Identify which cell holds the provided text, then report its (X, Y) central coordinate. 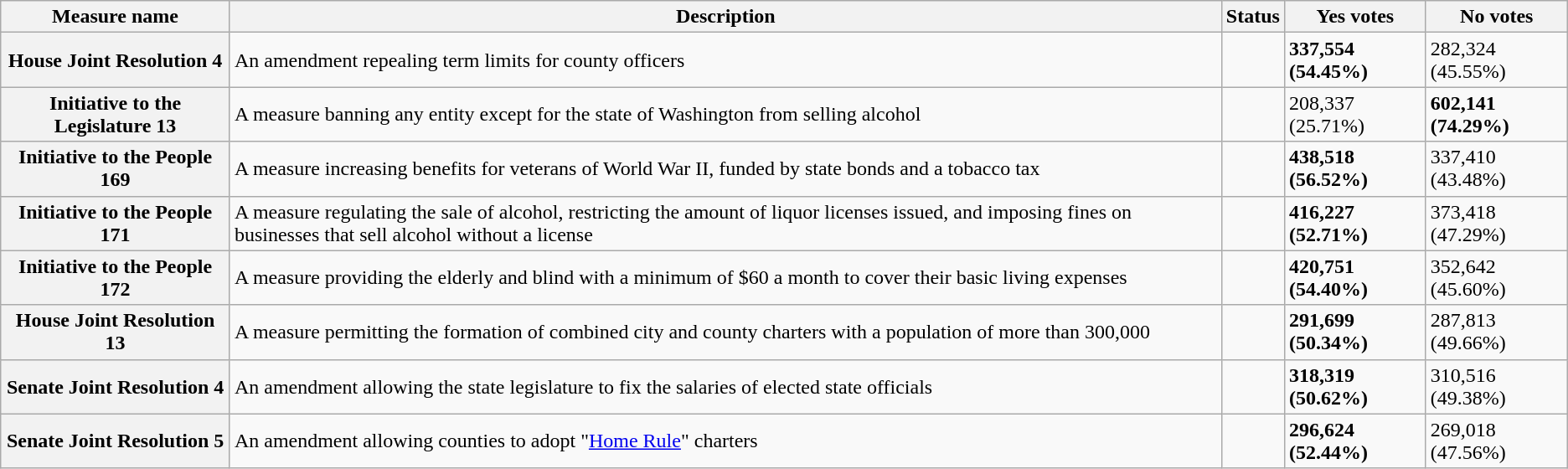
Initiative to the Legislature 13 (116, 114)
Yes votes (1355, 17)
208,337 (25.71%) (1355, 114)
416,227 (52.71%) (1355, 223)
318,319 (50.62%) (1355, 387)
310,516 (49.38%) (1496, 387)
Initiative to the People 169 (116, 169)
A measure permitting the formation of combined city and county charters with a population of more than 300,000 (725, 332)
No votes (1496, 17)
373,418 (47.29%) (1496, 223)
602,141 (74.29%) (1496, 114)
296,624 (52.44%) (1355, 441)
269,018 (47.56%) (1496, 441)
Initiative to the People 172 (116, 278)
An amendment allowing counties to adopt "Home Rule" charters (725, 441)
Senate Joint Resolution 4 (116, 387)
A measure banning any entity except for the state of Washington from selling alcohol (725, 114)
An amendment repealing term limits for county officers (725, 60)
A measure increasing benefits for veterans of World War II, funded by state bonds and a tobacco tax (725, 169)
291,699 (50.34%) (1355, 332)
Status (1253, 17)
337,554 (54.45%) (1355, 60)
Description (725, 17)
438,518 (56.52%) (1355, 169)
Measure name (116, 17)
An amendment allowing the state legislature to fix the salaries of elected state officials (725, 387)
352,642 (45.60%) (1496, 278)
A measure providing the elderly and blind with a minimum of $60 a month to cover their basic living expenses (725, 278)
House Joint Resolution 4 (116, 60)
282,324 (45.55%) (1496, 60)
420,751 (54.40%) (1355, 278)
Senate Joint Resolution 5 (116, 441)
337,410 (43.48%) (1496, 169)
287,813 (49.66%) (1496, 332)
Initiative to the People 171 (116, 223)
House Joint Resolution 13 (116, 332)
